Locate the cell with the specified text and output its [x, y] center coordinate. 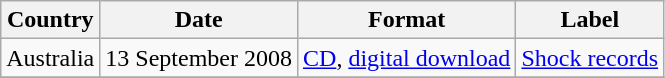
Shock records [590, 58]
Australia [50, 58]
Label [590, 20]
CD, digital download [406, 58]
Format [406, 20]
13 September 2008 [199, 58]
Country [50, 20]
Date [199, 20]
